From the cell containing the given text, extract its center point as [x, y] coordinate. 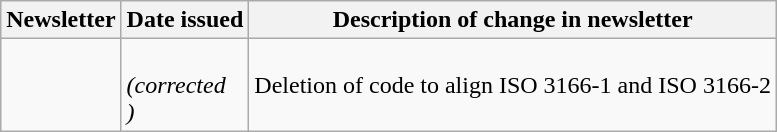
Deletion of code to align ISO 3166-1 and ISO 3166-2 [513, 85]
(corrected ) [185, 85]
Date issued [185, 20]
Newsletter [61, 20]
Description of change in newsletter [513, 20]
